Return the (x, y) coordinate for the center point of the cell that contains the specified text.  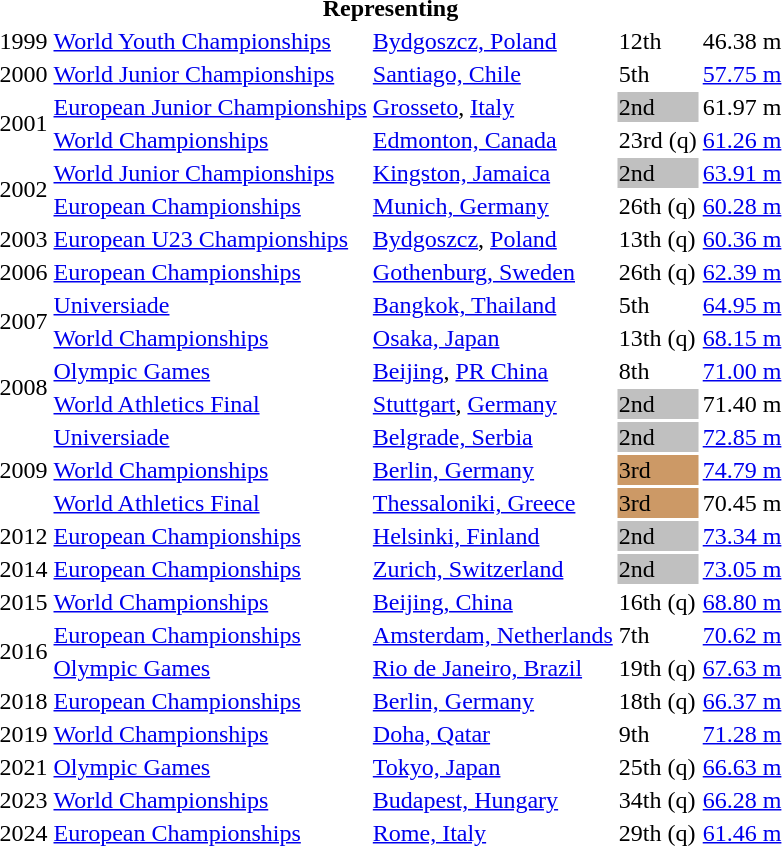
Gothenburg, Sweden (492, 272)
Kingston, Jamaica (492, 173)
25th (q) (658, 767)
Tokyo, Japan (492, 767)
Zurich, Switzerland (492, 569)
9th (658, 734)
Beijing, China (492, 602)
Belgrade, Serbia (492, 437)
Budapest, Hungary (492, 800)
19th (q) (658, 668)
Doha, Qatar (492, 734)
Grosseto, Italy (492, 107)
Beijing, PR China (492, 371)
Amsterdam, Netherlands (492, 635)
Rio de Janeiro, Brazil (492, 668)
18th (q) (658, 701)
Stuttgart, Germany (492, 404)
7th (658, 635)
12th (658, 41)
Edmonton, Canada (492, 140)
23rd (q) (658, 140)
European U23 Championships (210, 239)
Bangkok, Thailand (492, 305)
Helsinki, Finland (492, 536)
Santiago, Chile (492, 74)
European Junior Championships (210, 107)
34th (q) (658, 800)
Osaka, Japan (492, 338)
Thessaloniki, Greece (492, 503)
16th (q) (658, 602)
World Youth Championships (210, 41)
8th (658, 371)
Munich, Germany (492, 206)
